Locate the cell with the specified text and output its [X, Y] center coordinate. 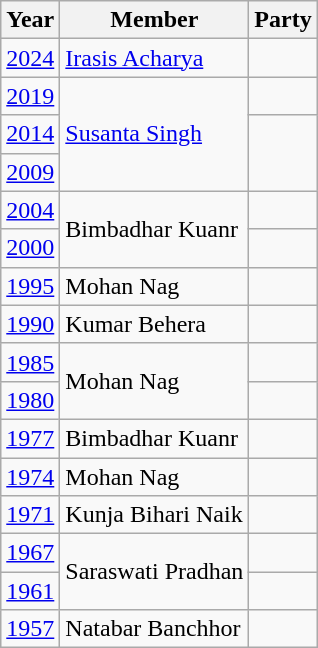
Member [154, 20]
Year [30, 20]
2019 [30, 96]
1995 [30, 286]
2024 [30, 58]
Susanta Singh [154, 134]
2009 [30, 172]
1974 [30, 477]
1957 [30, 629]
1971 [30, 515]
2004 [30, 210]
1967 [30, 553]
Natabar Banchhor [154, 629]
2014 [30, 134]
1990 [30, 324]
1985 [30, 362]
Irasis Acharya [154, 58]
1961 [30, 591]
1980 [30, 400]
Kunja Bihari Naik [154, 515]
Saraswati Pradhan [154, 572]
Party [283, 20]
2000 [30, 248]
1977 [30, 438]
Kumar Behera [154, 324]
